Search for the cell housing the specified text and yield its (X, Y) center coordinate. 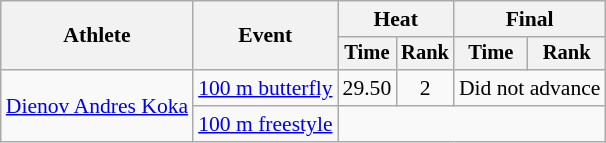
Heat (396, 19)
Final (530, 19)
100 m freestyle (265, 124)
29.50 (368, 88)
Did not advance (530, 88)
Athlete (97, 36)
100 m butterfly (265, 88)
2 (425, 88)
Event (265, 36)
Dienov Andres Koka (97, 106)
